Pinpoint the cell where the given text exists, returning its (X, Y) midpoint coordinate. 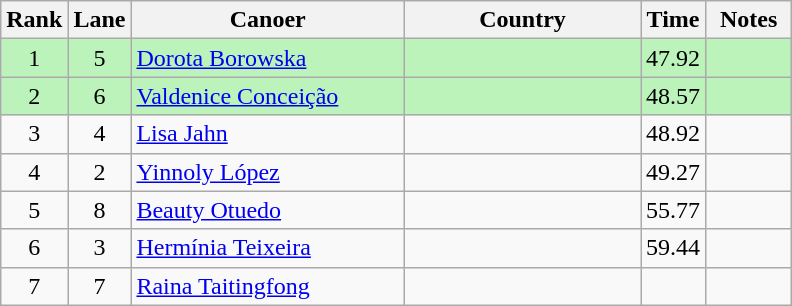
59.44 (674, 248)
Yinnoly López (268, 172)
49.27 (674, 172)
Time (674, 20)
1 (34, 58)
Rank (34, 20)
48.92 (674, 134)
48.57 (674, 96)
Valdenice Conceição (268, 96)
Lane (100, 20)
Beauty Otuedo (268, 210)
8 (100, 210)
Country (522, 20)
Lisa Jahn (268, 134)
Raina Taitingfong (268, 286)
47.92 (674, 58)
55.77 (674, 210)
Canoer (268, 20)
Notes (749, 20)
Dorota Borowska (268, 58)
Hermínia Teixeira (268, 248)
